For the text-containing cell, return its midpoint in (x, y) coordinate format. 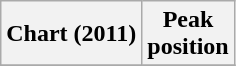
Chart (2011) (72, 34)
Peakposition (188, 34)
